Find where the given text appears and provide that cell's center as [x, y] coordinate. 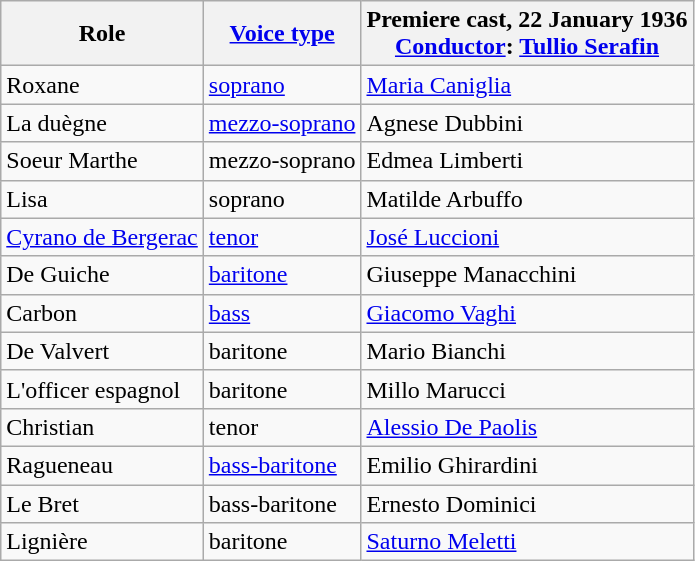
Ragueneau [102, 465]
Saturno Meletti [527, 542]
Premiere cast, 22 January 1936Conductor: Tullio Serafin [527, 34]
Role [102, 34]
Soeur Marthe [102, 161]
Voice type [282, 34]
Giacomo Vaghi [527, 313]
Agnese Dubbini [527, 123]
bass [282, 313]
Lignière [102, 542]
De Valvert [102, 351]
Carbon [102, 313]
Cyrano de Bergerac [102, 237]
Edmea Limberti [527, 161]
Lisa [102, 199]
Alessio De Paolis [527, 427]
Roxane [102, 85]
Ernesto Dominici [527, 503]
L'officer espagnol [102, 389]
Le Bret [102, 503]
Mario Bianchi [527, 351]
Emilio Ghirardini [527, 465]
Millo Marucci [527, 389]
José Luccioni [527, 237]
Matilde Arbuffo [527, 199]
Maria Caniglia [527, 85]
Christian [102, 427]
Giuseppe Manacchini [527, 275]
De Guiche [102, 275]
La duègne [102, 123]
